Identify which cell holds the provided text, then report its [x, y] central coordinate. 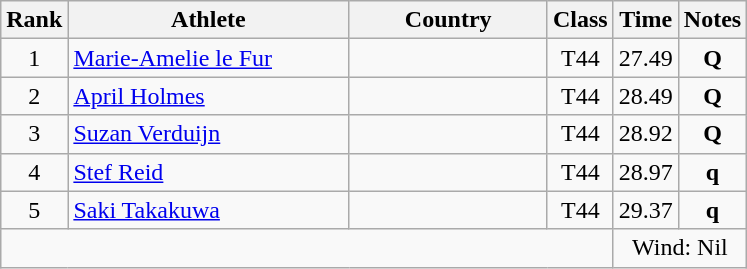
5 [34, 210]
2 [34, 96]
4 [34, 172]
28.92 [646, 134]
Rank [34, 20]
Athlete [208, 20]
Stef Reid [208, 172]
29.37 [646, 210]
Suzan Verduijn [208, 134]
27.49 [646, 58]
28.97 [646, 172]
28.49 [646, 96]
Class [580, 20]
3 [34, 134]
Time [646, 20]
1 [34, 58]
Marie-Amelie le Fur [208, 58]
Wind: Nil [680, 248]
Saki Takakuwa [208, 210]
April Holmes [208, 96]
Country [448, 20]
Notes [712, 20]
